Determine the [X, Y] coordinate at the center of the cell enclosing the given text.  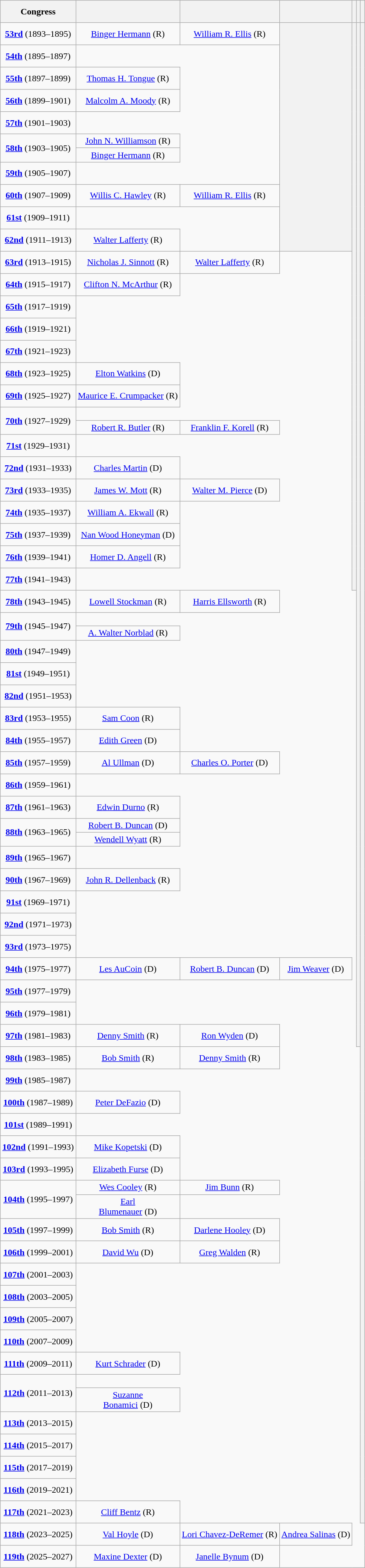
A. Walter Norblad (R) [128, 633]
Wendell Wyatt (R) [128, 839]
99th (1985–1987) [38, 1080]
117th (2021–2023) [38, 1512]
Lowell Stockman (R) [128, 601]
Elton Watkins (D) [128, 374]
86th (1959–1961) [38, 785]
Thomas H. Tongue (R) [128, 78]
119th (2025–2027) [38, 1556]
75th (1937–1939) [38, 535]
77th (1941–1943) [38, 579]
Jim Bunn (R) [230, 1187]
EarlBlumenauer (D) [128, 1207]
Kurt Schrader (D) [128, 1363]
105th (1997–1999) [38, 1230]
65th (1917–1919) [38, 307]
William A. Ekwall (R) [128, 512]
Cliff Bentz (R) [128, 1512]
Nicholas J. Sinnott (R) [128, 262]
111th (2009–2011) [38, 1363]
108th (2003–2005) [38, 1296]
Janelle Bynum (D) [230, 1556]
55th (1897–1899) [38, 78]
56th (1899–1901) [38, 101]
Homer D. Angell (R) [128, 557]
67th (1921–1923) [38, 351]
98th (1983–1985) [38, 1058]
116th (2019–2021) [38, 1490]
78th (1943–1945) [38, 601]
David Wu (D) [128, 1252]
John N. Williamson (R) [128, 141]
Charles O. Porter (D) [230, 762]
95th (1977–1979) [38, 991]
102nd (1991–1993) [38, 1147]
103rd (1993–1995) [38, 1169]
101st (1989–1991) [38, 1125]
61st (1909–1911) [38, 218]
Jim Weaver (D) [316, 969]
Robert R. Butler (R) [128, 427]
79th (1945–1947) [38, 626]
81st (1949–1951) [38, 673]
62nd (1911–1913) [38, 240]
92nd (1971–1973) [38, 924]
Ron Wyden (D) [230, 1036]
Walter M. Pierce (D) [230, 490]
100th (1987–1989) [38, 1102]
110th (2007–2009) [38, 1341]
Al Ullman (D) [128, 762]
54th (1895–1897) [38, 56]
Darlene Hooley (D) [230, 1230]
James W. Mott (R) [128, 490]
Edith Green (D) [128, 740]
85th (1957–1959) [38, 762]
Elizabeth Furse (D) [128, 1169]
113th (2013–2015) [38, 1423]
87th (1961–1963) [38, 807]
53rd (1893–1895) [38, 34]
76th (1939–1941) [38, 557]
Greg Walden (R) [230, 1252]
93rd (1973–1975) [38, 947]
96th (1979–1981) [38, 1013]
107th (2001–2003) [38, 1274]
109th (2005–2007) [38, 1319]
64th (1915–1917) [38, 285]
71st (1929–1931) [38, 446]
115th (2017–2019) [38, 1467]
90th (1967–1969) [38, 880]
Peter DeFazio (D) [128, 1102]
59th (1905–1907) [38, 173]
Congress [38, 12]
John R. Dellenback (R) [128, 880]
118th (2023–2025) [38, 1534]
69th (1925–1927) [38, 396]
83rd (1953–1955) [38, 718]
88th (1963–1965) [38, 832]
60th (1907–1909) [38, 196]
Val Hoyle (D) [128, 1534]
Edwin Durno (R) [128, 807]
Wes Cooley (R) [128, 1187]
66th (1919–1921) [38, 329]
104th (1995–1997) [38, 1199]
Charles Martin (D) [128, 468]
Les AuCoin (D) [128, 969]
74th (1935–1937) [38, 512]
Clifton N. McArthur (R) [128, 285]
Malcolm A. Moody (R) [128, 101]
82nd (1951–1953) [38, 696]
94th (1975–1977) [38, 969]
Andrea Salinas (D) [316, 1534]
91st (1969–1971) [38, 902]
72nd (1931–1933) [38, 468]
97th (1981–1983) [38, 1036]
106th (1999–2001) [38, 1252]
112th (2011–2013) [38, 1393]
Mike Kopetski (D) [128, 1147]
89th (1965–1967) [38, 857]
80th (1947–1949) [38, 651]
Franklin F. Korell (R) [230, 427]
Nan Wood Honeyman (D) [128, 535]
SuzanneBonamici (D) [128, 1400]
Lori Chavez-DeRemer (R) [230, 1534]
Maxine Dexter (D) [128, 1556]
73rd (1933–1935) [38, 490]
68th (1923–1925) [38, 374]
70th (1927–1929) [38, 421]
Harris Ellsworth (R) [230, 601]
57th (1901–1903) [38, 123]
84th (1955–1957) [38, 740]
Willis C. Hawley (R) [128, 196]
114th (2015–2017) [38, 1445]
Maurice E. Crumpacker (R) [128, 396]
58th (1903–1905) [38, 148]
Sam Coon (R) [128, 718]
63rd (1913–1915) [38, 262]
